For the text-containing cell, return its midpoint in (x, y) coordinate format. 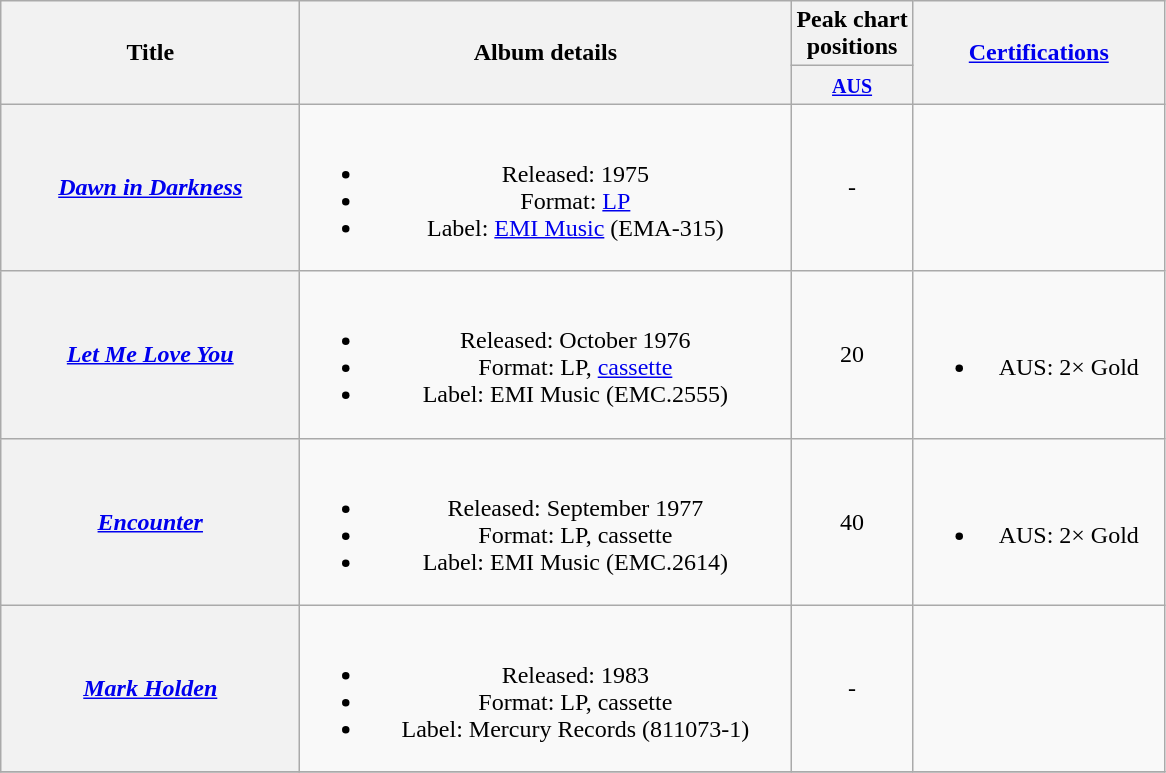
Peak chartpositions (852, 34)
Released: September 1977Format: LP, cassetteLabel: EMI Music (EMC.2614) (546, 522)
20 (852, 354)
Mark Holden (150, 688)
Let Me Love You (150, 354)
Album details (546, 52)
40 (852, 522)
AUS (852, 85)
Encounter (150, 522)
Certifications (1038, 52)
Released: 1983Format: LP, cassetteLabel: Mercury Records (811073-1) (546, 688)
Title (150, 52)
Released: 1975Format: LPLabel: EMI Music (EMA-315) (546, 188)
Dawn in Darkness (150, 188)
Released: October 1976Format: LP, cassetteLabel: EMI Music (EMC.2555) (546, 354)
